For the text-containing cell, return its midpoint in [X, Y] coordinate format. 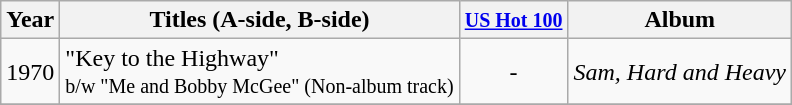
Album [680, 20]
- [514, 72]
US Hot 100 [514, 20]
Titles (A-side, B-side) [260, 20]
"Key to the Highway"b/w "Me and Bobby McGee" (Non-album track) [260, 72]
Sam, Hard and Heavy [680, 72]
Year [30, 20]
1970 [30, 72]
